Extract the (x, y) coordinate from the center of the cell holding the provided text.  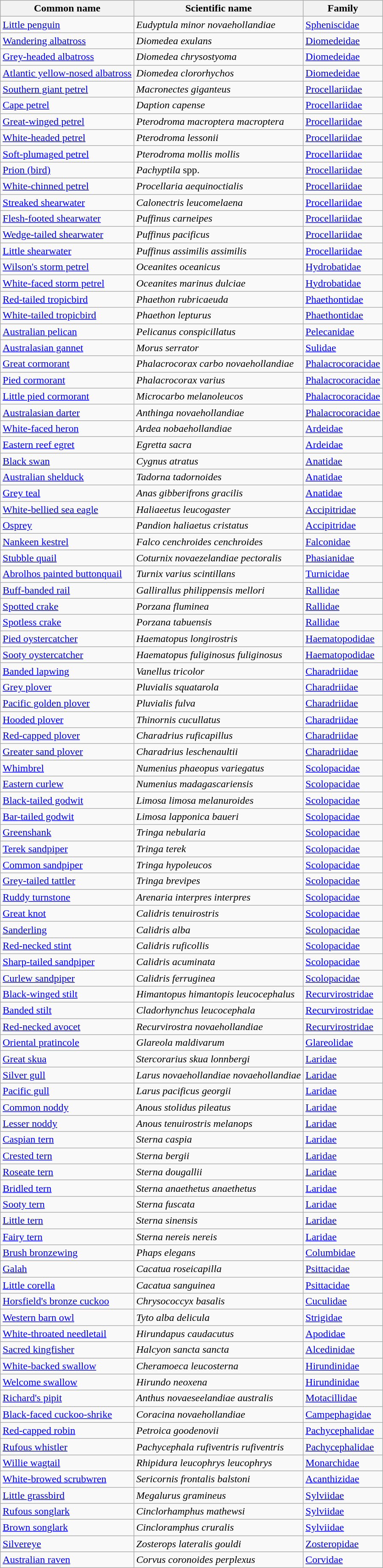
Calonectris leucomelaena (219, 203)
Great skua (67, 1059)
Acanthizidae (343, 1479)
Phalacrocorax carbo novaehollandiae (219, 364)
Little corella (67, 1285)
Abrolhos painted buttonquail (67, 574)
Zosteropidae (343, 1544)
Gallirallus philippensis mellori (219, 590)
Tringa brevipes (219, 881)
Eastern reef egret (67, 445)
Spotted crake (67, 606)
Sterna sinensis (219, 1220)
Wedge-tailed shearwater (67, 235)
Pied oystercatcher (67, 639)
Pterodroma lessonii (219, 138)
Numenius madagascariensis (219, 784)
Haematopus longirostris (219, 639)
Tringa terek (219, 849)
Sooty oystercatcher (67, 655)
Pelecanidae (343, 332)
Osprey (67, 526)
Whimbrel (67, 768)
Phaethon lepturus (219, 315)
Cheramoeca leucosterna (219, 1366)
Phalacrocorax varius (219, 380)
Stercorarius skua lonnbergi (219, 1059)
Anas gibberifrons gracilis (219, 493)
Red-capped robin (67, 1430)
Oceanites oceanicus (219, 267)
Recurvirostra novaehollandiae (219, 1027)
Terek sandpiper (67, 849)
Eudyptula minor novaehollandiae (219, 25)
Common noddy (67, 1107)
Hirundapus caudacutus (219, 1334)
Wandering albatross (67, 41)
White-browed scrubwren (67, 1479)
Arenaria interpres interpres (219, 897)
Diomedea chrysostyoma (219, 57)
Roseate tern (67, 1172)
Sterna fuscata (219, 1204)
Sericornis frontalis balstoni (219, 1479)
White-bellied sea eagle (67, 510)
Cuculidae (343, 1301)
Egretta sacra (219, 445)
Rufous songlark (67, 1512)
Common sandpiper (67, 865)
Wilson's storm petrel (67, 267)
Black-tailed godwit (67, 800)
Crested tern (67, 1156)
White-headed petrel (67, 138)
Pluvialis squatarola (219, 687)
Rufous whistler (67, 1447)
Red-tailed tropicbird (67, 299)
Porzana tabuensis (219, 622)
Limosa limosa melanuroides (219, 800)
Common name (67, 8)
Pluvialis fulva (219, 703)
Grey plover (67, 687)
Procellaria aequinoctialis (219, 186)
Curlew sandpiper (67, 978)
Nankeen kestrel (67, 542)
Flesh-footed shearwater (67, 219)
Falco cenchroides cenchroides (219, 542)
Grey teal (67, 493)
Chrysococcyx basalis (219, 1301)
Phasianidae (343, 558)
Coturnix novaezelandiae pectoralis (219, 558)
Limosa lapponica baueri (219, 816)
Brush bronzewing (67, 1253)
Alcedinidae (343, 1350)
Western barn owl (67, 1317)
Cincloramphus cruralis (219, 1528)
Tyto alba delicula (219, 1317)
Black-winged stilt (67, 994)
Thinornis cucullatus (219, 720)
Puffinus assimilis assimilis (219, 251)
Campephagidae (343, 1414)
White-faced storm petrel (67, 283)
Strigidae (343, 1317)
Pachycephala rufiventris rufiventris (219, 1447)
Sterna caspia (219, 1140)
Sterna bergii (219, 1156)
Little pied cormorant (67, 396)
Galah (67, 1269)
Greater sand plover (67, 752)
Sanderling (67, 929)
Banded stilt (67, 1011)
Numenius phaeopus variegatus (219, 768)
Silvereye (67, 1544)
Lesser noddy (67, 1123)
Streaked shearwater (67, 203)
White-chinned petrel (67, 186)
Grey-tailed tattler (67, 881)
White-tailed tropicbird (67, 315)
Puffinus carneipes (219, 219)
Cacatua sanguinea (219, 1285)
Hooded plover (67, 720)
Great cormorant (67, 364)
Black swan (67, 461)
Grey-headed albatross (67, 57)
Willie wagtail (67, 1463)
Little grassbird (67, 1495)
Sacred kingfisher (67, 1350)
Morus serrator (219, 348)
Columbidae (343, 1253)
Atlantic yellow-nosed albatross (67, 73)
Glareolidae (343, 1043)
Megalurus gramineus (219, 1495)
Charadrius ruficapillus (219, 736)
Family (343, 8)
Calidris acuminata (219, 962)
Pterodroma mollis mollis (219, 154)
Calidris alba (219, 929)
Southern giant petrel (67, 89)
Oriental pratincole (67, 1043)
Charadrius leschenaultii (219, 752)
Anous stolidus pileatus (219, 1107)
Anthus novaeseelandiae australis (219, 1398)
Macronectes giganteus (219, 89)
Anthinga novaehollandiae (219, 412)
Microcarbo melanoleucos (219, 396)
Prion (bird) (67, 170)
Horsfield's bronze cuckoo (67, 1301)
Sterna nereis nereis (219, 1237)
Great knot (67, 913)
Richard's pipit (67, 1398)
Brown songlark (67, 1528)
Diomedea clororhychos (219, 73)
Cladorhynchus leucocephala (219, 1011)
Fairy tern (67, 1237)
Stubble quail (67, 558)
Himantopus himantopis leucocephalus (219, 994)
Anous tenuirostris melanops (219, 1123)
Cygnus atratus (219, 461)
Silver gull (67, 1075)
Daption capense (219, 105)
Little shearwater (67, 251)
Pelicanus conspicillatus (219, 332)
Petroica goodenovii (219, 1430)
Vanellus tricolor (219, 671)
Pterodroma macroptera macroptera (219, 121)
Haematopus fuliginosus fuliginosus (219, 655)
Cape petrel (67, 105)
Corvidae (343, 1560)
Tringa hypoleucos (219, 865)
Sterna anaethetus anaethetus (219, 1188)
Halcyon sancta sancta (219, 1350)
Pachyptila spp. (219, 170)
Australian raven (67, 1560)
Sharp-tailed sandpiper (67, 962)
Porzana fluminea (219, 606)
Buff-banded rail (67, 590)
Spheniscidae (343, 25)
Turnicidae (343, 574)
Corvus coronoides perplexus (219, 1560)
White-backed swallow (67, 1366)
Motacillidae (343, 1398)
Little penguin (67, 25)
Ardea nobaehollandiae (219, 428)
Falconidae (343, 542)
Sooty tern (67, 1204)
Tringa nebularia (219, 833)
Spotless crake (67, 622)
Red-necked avocet (67, 1027)
Welcome swallow (67, 1382)
Cacatua roseicapilla (219, 1269)
Phaethon rubricaeuda (219, 299)
Larus pacificus georgii (219, 1091)
Soft-plumaged petrel (67, 154)
Bar-tailed godwit (67, 816)
Hirundo neoxena (219, 1382)
Red-capped plover (67, 736)
Monarchidae (343, 1463)
Pied cormorant (67, 380)
Pacific gull (67, 1091)
Black-faced cuckoo-shrike (67, 1414)
Greenshank (67, 833)
Pacific golden plover (67, 703)
Calidris ferruginea (219, 978)
Sulidae (343, 348)
Larus novaehollandiae novaehollandiae (219, 1075)
Scientific name (219, 8)
Australian pelican (67, 332)
Pandion haliaetus cristatus (219, 526)
Australasian gannet (67, 348)
Apodidae (343, 1334)
Great-winged petrel (67, 121)
Sterna dougallii (219, 1172)
Ruddy turnstone (67, 897)
Coracina novaehollandiae (219, 1414)
Caspian tern (67, 1140)
Oceanites marinus dulciae (219, 283)
Red-necked stint (67, 946)
White-throated needletail (67, 1334)
Bridled tern (67, 1188)
Rhipidura leucophrys leucophrys (219, 1463)
Diomedea exulans (219, 41)
Phaps elegans (219, 1253)
Australian shelduck (67, 477)
Calidris tenuirostris (219, 913)
Cinclorhamphus mathewsi (219, 1512)
Puffinus pacificus (219, 235)
Little tern (67, 1220)
Australasian darter (67, 412)
Eastern curlew (67, 784)
Glareola maldivarum (219, 1043)
Turnix varius scintillans (219, 574)
Tadorna tadornoides (219, 477)
Calidris ruficollis (219, 946)
Banded lapwing (67, 671)
Haliaeetus leucogaster (219, 510)
Zosterops lateralis gouldi (219, 1544)
White-faced heron (67, 428)
